Detect which cell encompasses the target text, then output its [x, y] center coordinate. 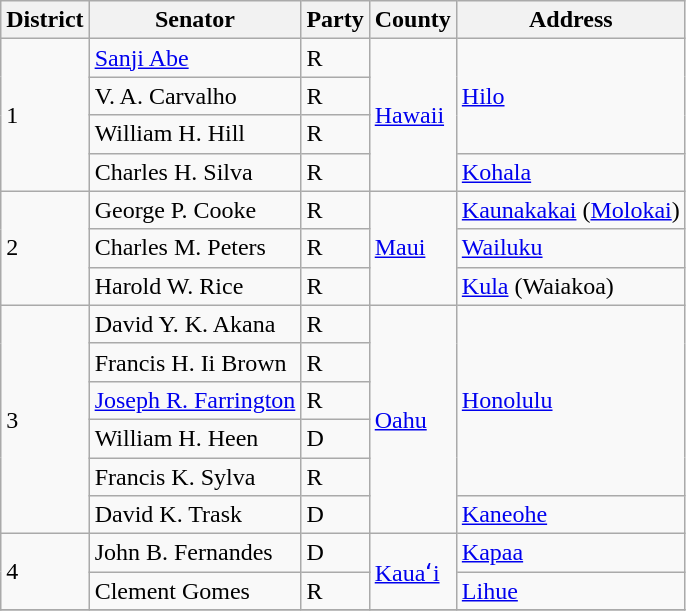
Kauaʻi [412, 572]
Joseph R. Farrington [195, 400]
David Y. K. Akana [195, 324]
John B. Fernandes [195, 553]
Oahu [412, 419]
3 [45, 419]
Address [570, 20]
Hilo [570, 96]
Wailuku [570, 248]
V. A. Carvalho [195, 96]
Charles M. Peters [195, 248]
Charles H. Silva [195, 172]
Kaunakakai (Molokai) [570, 210]
Hawaii [412, 115]
Sanji Abe [195, 58]
William H. Hill [195, 134]
Kula (Waiakoa) [570, 286]
Maui [412, 248]
George P. Cooke [195, 210]
Senator [195, 20]
Party [335, 20]
William H. Heen [195, 438]
District [45, 20]
Kapaa [570, 553]
Kaneohe [570, 515]
Lihue [570, 591]
Kohala [570, 172]
4 [45, 572]
Francis H. Ii Brown [195, 362]
Clement Gomes [195, 591]
Harold W. Rice [195, 286]
David K. Trask [195, 515]
1 [45, 115]
Honolulu [570, 400]
Francis K. Sylva [195, 477]
2 [45, 248]
County [412, 20]
